Scan for the cell matching the given text and deliver its [x, y] coordinate at center. 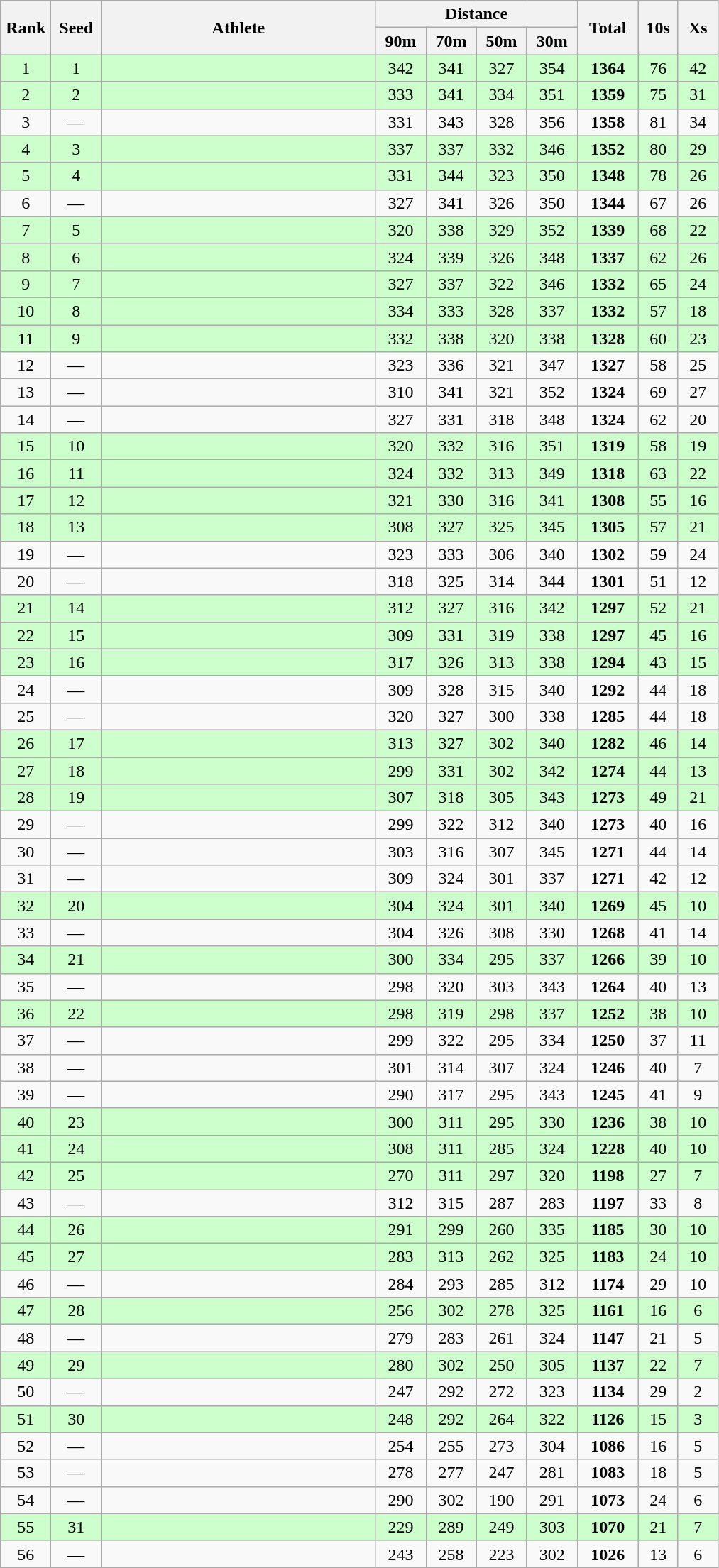
54 [26, 1500]
284 [400, 1284]
75 [658, 95]
260 [501, 1230]
1285 [608, 716]
65 [658, 284]
1161 [608, 1311]
229 [400, 1527]
1197 [608, 1203]
1318 [608, 473]
56 [26, 1554]
53 [26, 1473]
349 [552, 473]
1359 [608, 95]
354 [552, 68]
190 [501, 1500]
280 [400, 1365]
78 [658, 176]
281 [552, 1473]
243 [400, 1554]
1126 [608, 1419]
279 [400, 1338]
1282 [608, 743]
1352 [608, 149]
336 [451, 366]
Xs [698, 28]
70m [451, 41]
1266 [608, 960]
256 [400, 1311]
1198 [608, 1175]
254 [400, 1446]
248 [400, 1419]
258 [451, 1554]
335 [552, 1230]
1185 [608, 1230]
10s [658, 28]
272 [501, 1392]
1073 [608, 1500]
1358 [608, 122]
356 [552, 122]
306 [501, 554]
261 [501, 1338]
1269 [608, 906]
223 [501, 1554]
293 [451, 1284]
59 [658, 554]
90m [400, 41]
250 [501, 1365]
1083 [608, 1473]
1086 [608, 1446]
1137 [608, 1365]
255 [451, 1446]
1301 [608, 581]
81 [658, 122]
1245 [608, 1095]
270 [400, 1175]
67 [658, 203]
1339 [608, 230]
262 [501, 1257]
277 [451, 1473]
1147 [608, 1338]
1026 [608, 1554]
1327 [608, 366]
36 [26, 1014]
76 [658, 68]
50m [501, 41]
1348 [608, 176]
264 [501, 1419]
Total [608, 28]
1364 [608, 68]
1264 [608, 987]
329 [501, 230]
80 [658, 149]
1252 [608, 1014]
1294 [608, 662]
1174 [608, 1284]
1070 [608, 1527]
48 [26, 1338]
1337 [608, 257]
1319 [608, 446]
Distance [476, 14]
1183 [608, 1257]
50 [26, 1392]
63 [658, 473]
287 [501, 1203]
1292 [608, 689]
60 [658, 339]
1302 [608, 554]
273 [501, 1446]
Athlete [238, 28]
310 [400, 393]
1344 [608, 203]
1305 [608, 527]
68 [658, 230]
32 [26, 906]
1268 [608, 933]
1328 [608, 339]
Rank [26, 28]
30m [552, 41]
1274 [608, 770]
339 [451, 257]
1308 [608, 500]
1134 [608, 1392]
297 [501, 1175]
1228 [608, 1148]
1250 [608, 1041]
1246 [608, 1068]
47 [26, 1311]
289 [451, 1527]
69 [658, 393]
249 [501, 1527]
1236 [608, 1122]
35 [26, 987]
Seed [77, 28]
347 [552, 366]
